Scan for the cell matching the given text and deliver its [x, y] coordinate at center. 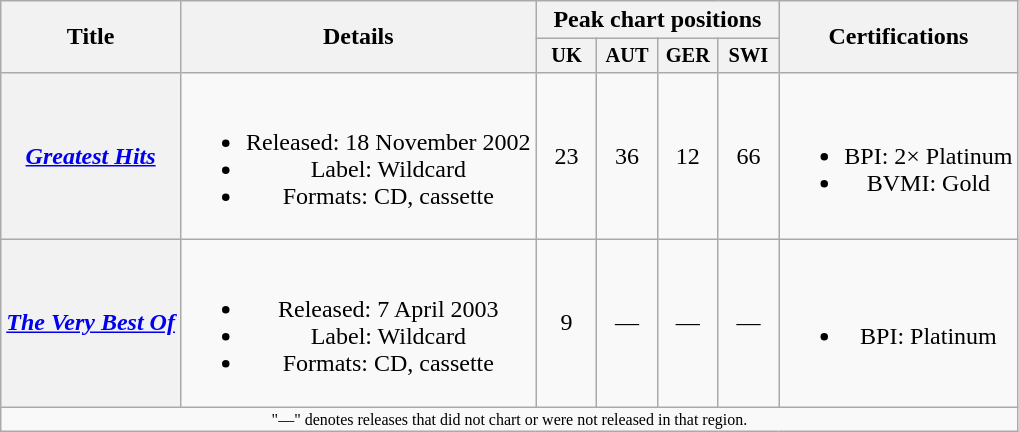
The Very Best Of [91, 324]
Released: 18 November 2002Label: Wildcard Formats: CD, cassette [358, 156]
Greatest Hits [91, 156]
"—" denotes releases that did not chart or were not released in that region. [510, 419]
BPI: 2× PlatinumBVMI: Gold [898, 156]
UK [566, 56]
12 [688, 156]
SWI [748, 56]
GER [688, 56]
Peak chart positions [658, 20]
BPI: Platinum [898, 324]
9 [566, 324]
AUT [628, 56]
36 [628, 156]
Title [91, 37]
Released: 7 April 2003Label: Wildcard Formats: CD, cassette [358, 324]
Certifications [898, 37]
23 [566, 156]
Details [358, 37]
66 [748, 156]
